Provide the [X, Y] coordinate of the cell's center where the given text is located.  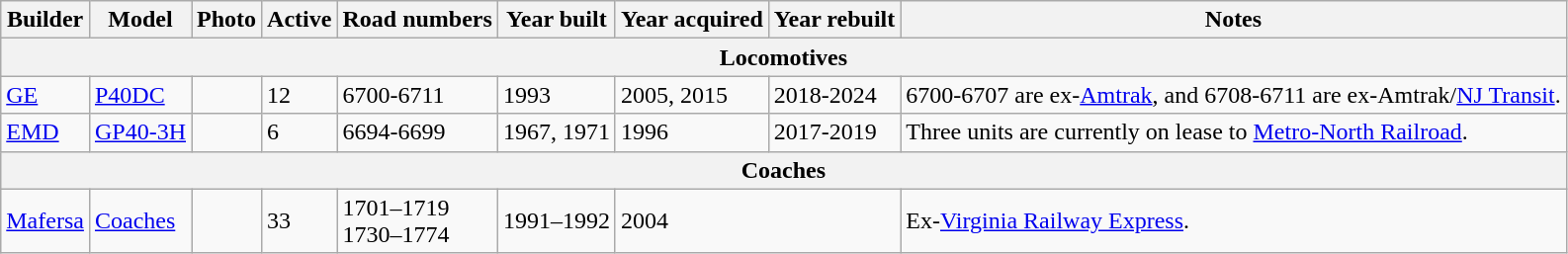
Locomotives [783, 57]
12 [300, 95]
Model [140, 20]
1993 [556, 95]
1701–1719 1730–1774 [417, 221]
Photo [227, 20]
Three units are currently on lease to Metro-North Railroad. [1234, 132]
2018-2024 [834, 95]
Notes [1234, 20]
Builder [45, 20]
Active [300, 20]
6694-6699 [417, 132]
Year acquired [692, 20]
Mafersa [45, 221]
1996 [692, 132]
2004 [757, 221]
Road numbers [417, 20]
6700-6707 are ex-Amtrak, and 6708-6711 are ex-Amtrak/NJ Transit. [1234, 95]
33 [300, 221]
Year rebuilt [834, 20]
GP40-3H [140, 132]
Ex-Virginia Railway Express. [1234, 221]
EMD [45, 132]
6700-6711 [417, 95]
Year built [556, 20]
6 [300, 132]
2017-2019 [834, 132]
2005, 2015 [692, 95]
1967, 1971 [556, 132]
P40DC [140, 95]
1991–1992 [556, 221]
GE [45, 95]
